Capture the cell that displays the provided text and extract its [X, Y] central coordinate. 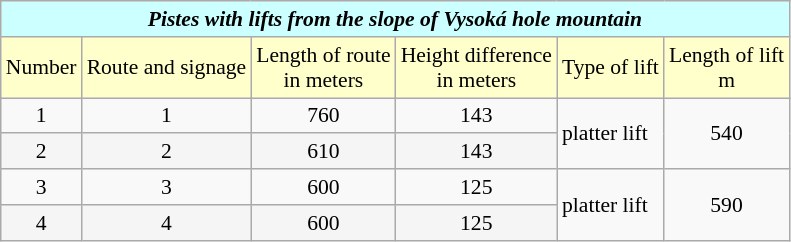
Route and signage [167, 68]
540 [726, 134]
Height differencein meters [476, 68]
590 [726, 204]
Pistes with lifts from the slope of Vysoká hole mountain [395, 19]
Type of lift [610, 68]
Length of routein meters [323, 68]
760 [323, 116]
Length of liftm [726, 68]
Number [42, 68]
610 [323, 152]
